Extract the [x, y] coordinate from the center of the cell holding the provided text.  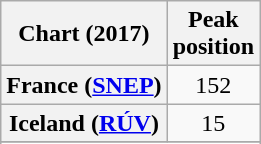
152 [213, 85]
15 [213, 123]
France (SNEP) [84, 85]
Iceland (RÚV) [84, 123]
Peak position [213, 34]
Chart (2017) [84, 34]
